From the cell containing the given text, extract its center point as (x, y) coordinate. 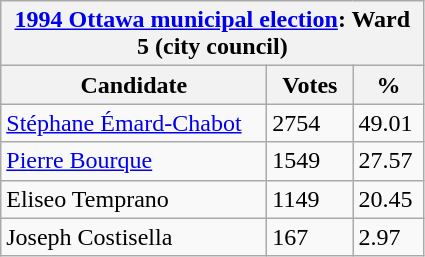
49.01 (388, 123)
Pierre Bourque (134, 161)
% (388, 85)
Joseph Costisella (134, 237)
1149 (310, 199)
167 (310, 237)
20.45 (388, 199)
2.97 (388, 237)
27.57 (388, 161)
1549 (310, 161)
Eliseo Temprano (134, 199)
Candidate (134, 85)
2754 (310, 123)
Stéphane Émard-Chabot (134, 123)
Votes (310, 85)
1994 Ottawa municipal election: Ward 5 (city council) (212, 34)
